Determine the (X, Y) coordinate at the center of the cell enclosing the given text.  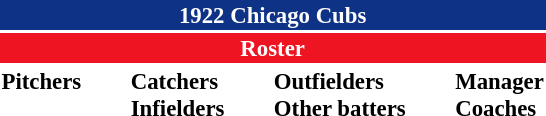
Roster (272, 48)
1922 Chicago Cubs (272, 15)
